Locate the cell with the specified text and output its [x, y] center coordinate. 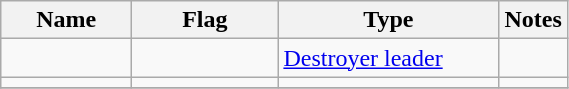
Destroyer leader [388, 58]
Notes [533, 20]
Type [388, 20]
Name [66, 20]
Flag [205, 20]
